For the text-containing cell, return its midpoint in (X, Y) coordinate format. 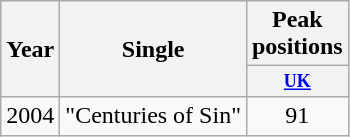
Year (30, 49)
"Centuries of Sin" (154, 116)
91 (297, 116)
Single (154, 49)
UK (297, 82)
Peak positions (297, 34)
2004 (30, 116)
